Locate the cell with the specified text and output its (X, Y) center coordinate. 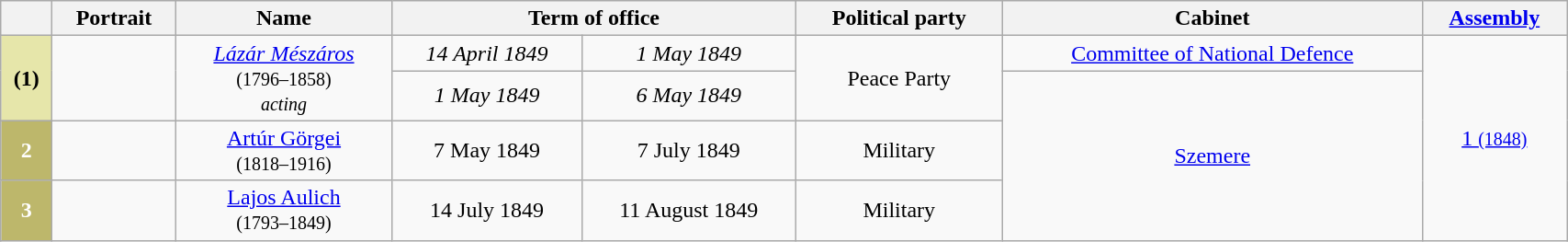
Szemere (1213, 156)
6 May 1849 (689, 96)
14 April 1849 (487, 53)
Artúr Görgei(1818–1916) (284, 151)
Committee of National Defence (1213, 53)
Name (284, 18)
1 (1848) (1495, 138)
Lajos Aulich(1793–1849) (284, 210)
Term of office (593, 18)
14 July 1849 (487, 210)
Peace Party (898, 78)
7 July 1849 (689, 151)
Lázár Mészáros(1796–1858)acting (284, 78)
2 (27, 151)
Political party (898, 18)
Assembly (1495, 18)
Cabinet (1213, 18)
11 August 1849 (689, 210)
(1) (27, 78)
7 May 1849 (487, 151)
Portrait (114, 18)
3 (27, 210)
